Scan for the cell matching the given text and deliver its (X, Y) coordinate at center. 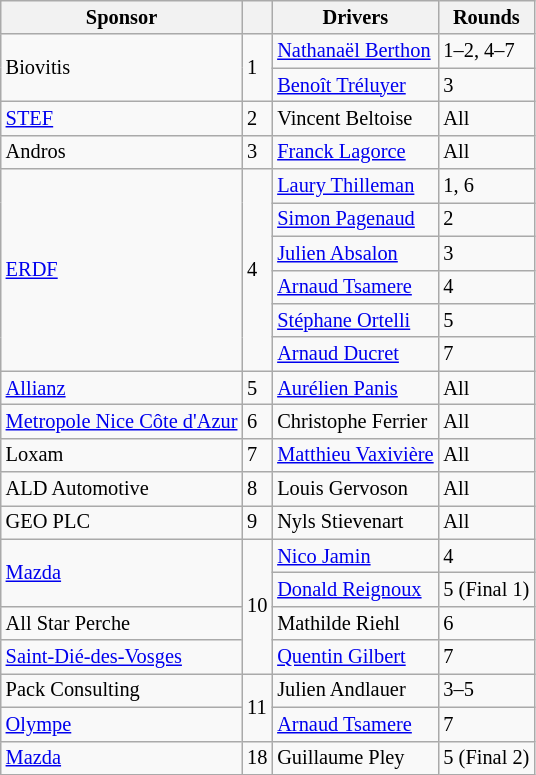
Nyls Stievenart (355, 522)
STEF (122, 118)
Mathilde Riehl (355, 623)
ALD Automotive (122, 489)
3–5 (486, 690)
Biovitis (122, 68)
Saint-Dié-des-Vosges (122, 657)
Christophe Ferrier (355, 421)
Rounds (486, 17)
Matthieu Vaxivière (355, 455)
Julien Andlauer (355, 690)
Stéphane Ortelli (355, 320)
Louis Gervoson (355, 489)
Arnaud Ducret (355, 354)
Donald Reignoux (355, 589)
Olympe (122, 724)
Pack Consulting (122, 690)
Drivers (355, 17)
Julien Absalon (355, 253)
1–2, 4–7 (486, 51)
18 (257, 758)
10 (257, 606)
1, 6 (486, 186)
Andros (122, 152)
Guillaume Pley (355, 758)
ERDF (122, 270)
Allianz (122, 388)
11 (257, 706)
Simon Pagenaud (355, 219)
5 (Final 2) (486, 758)
Metropole Nice Côte d'Azur (122, 421)
1 (257, 68)
Laury Thilleman (355, 186)
Quentin Gilbert (355, 657)
All Star Perche (122, 623)
8 (257, 489)
GEO PLC (122, 522)
Benoît Tréluyer (355, 85)
9 (257, 522)
Nico Jamin (355, 556)
Sponsor (122, 17)
5 (Final 1) (486, 589)
Vincent Beltoise (355, 118)
Franck Lagorce (355, 152)
Loxam (122, 455)
Aurélien Panis (355, 388)
Nathanaël Berthon (355, 51)
